Detect which cell encompasses the target text, then output its [X, Y] center coordinate. 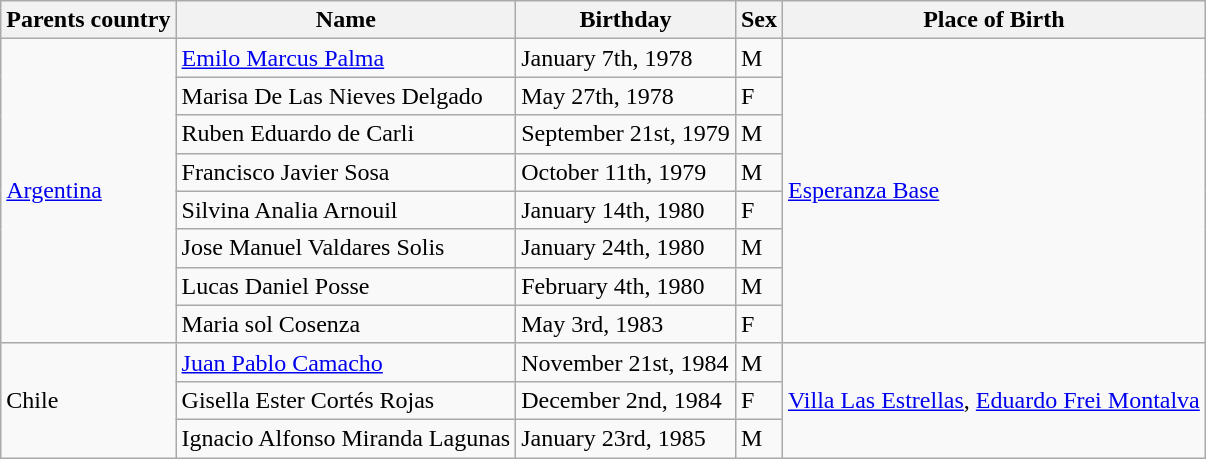
Ignacio Alfonso Miranda Lagunas [346, 438]
Francisco Javier Sosa [346, 172]
Name [346, 20]
Villa Las Estrellas, Eduardo Frei Montalva [994, 400]
January 7th, 1978 [626, 58]
Argentina [88, 191]
Sex [758, 20]
Esperanza Base [994, 191]
Juan Pablo Camacho [346, 362]
February 4th, 1980 [626, 286]
January 24th, 1980 [626, 248]
Silvina Analia Arnouil [346, 210]
May 3rd, 1983 [626, 324]
Emilo Marcus Palma [346, 58]
Lucas Daniel Posse [346, 286]
Ruben Eduardo de Carli [346, 134]
May 27th, 1978 [626, 96]
Parents country [88, 20]
Place of Birth [994, 20]
September 21st, 1979 [626, 134]
Gisella Ester Cortés Rojas [346, 400]
Marisa De Las Nieves Delgado [346, 96]
October 11th, 1979 [626, 172]
Birthday [626, 20]
Maria sol Cosenza [346, 324]
November 21st, 1984 [626, 362]
December 2nd, 1984 [626, 400]
January 14th, 1980 [626, 210]
Chile [88, 400]
January 23rd, 1985 [626, 438]
Jose Manuel Valdares Solis [346, 248]
